For the text-containing cell, return its midpoint in [X, Y] coordinate format. 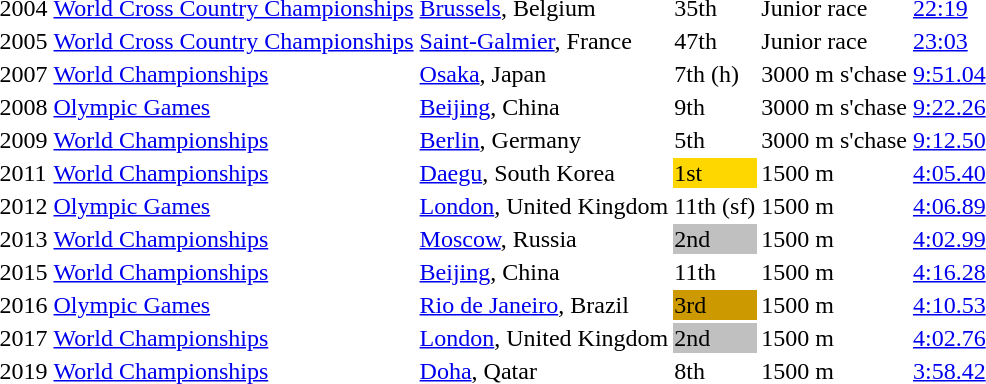
Junior race [834, 41]
3rd [715, 305]
7th (h) [715, 74]
Osaka, Japan [544, 74]
9th [715, 107]
Saint-Galmier, France [544, 41]
5th [715, 140]
Daegu, South Korea [544, 173]
Moscow, Russia [544, 239]
Berlin, Germany [544, 140]
11th [715, 272]
47th [715, 41]
Rio de Janeiro, Brazil [544, 305]
1st [715, 173]
World Cross Country Championships [234, 41]
11th (sf) [715, 206]
